Return the (X, Y) coordinate for the center point of the cell that contains the specified text.  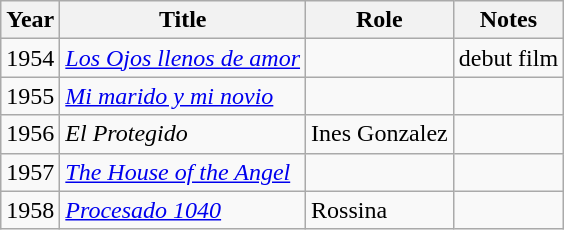
Mi marido y mi novio (183, 96)
Los Ojos llenos de amor (183, 58)
Rossina (380, 210)
debut film (508, 58)
El Protegido (183, 134)
Year (30, 20)
The House of the Angel (183, 172)
1956 (30, 134)
Role (380, 20)
Title (183, 20)
1958 (30, 210)
Procesado 1040 (183, 210)
1957 (30, 172)
Ines Gonzalez (380, 134)
1954 (30, 58)
Notes (508, 20)
1955 (30, 96)
